Provide the [x, y] coordinate of the cell's center where the given text is located.  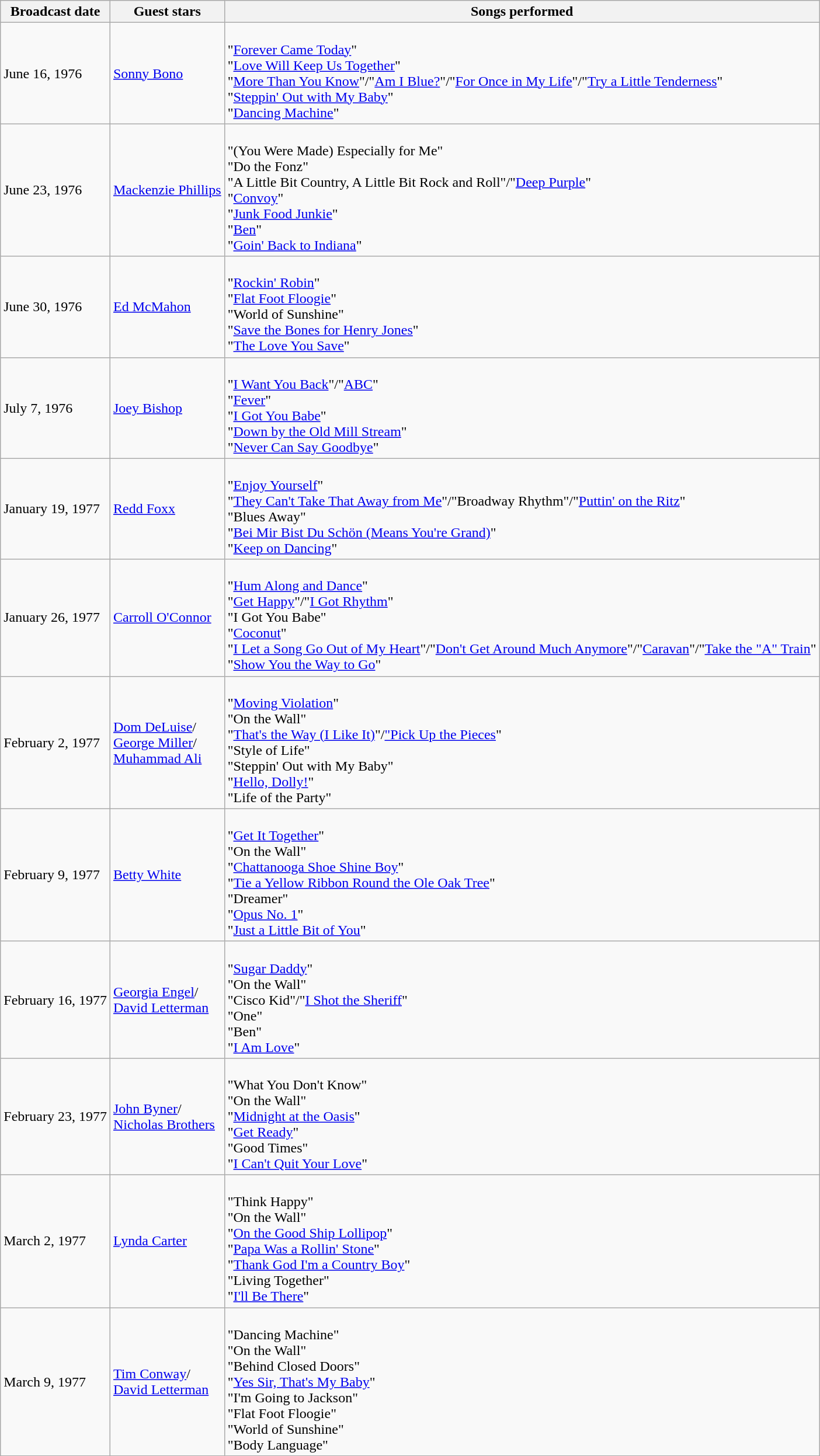
Betty White [167, 875]
Joey Bishop [167, 407]
June 30, 1976 [55, 307]
February 2, 1977 [55, 743]
Guest stars [167, 12]
January 19, 1977 [55, 509]
John Byner/Nicholas Brothers [167, 1116]
March 9, 1977 [55, 1382]
"What You Don't Know" "On the Wall" "Midnight at the Oasis" "Get Ready" "Good Times" "I Can't Quit Your Love" [522, 1116]
June 16, 1976 [55, 74]
Redd Foxx [167, 509]
March 2, 1977 [55, 1241]
June 23, 1976 [55, 190]
"Think Happy" "On the Wall" "On the Good Ship Lollipop" "Papa Was a Rollin' Stone" "Thank God I'm a Country Boy" "Living Together" "I'll Be There" [522, 1241]
Sonny Bono [167, 74]
July 7, 1976 [55, 407]
Dom DeLuise/George Miller/ Muhammad Ali [167, 743]
Ed McMahon [167, 307]
February 23, 1977 [55, 1116]
Broadcast date [55, 12]
"I Want You Back"/"ABC" "Fever" "I Got You Babe" "Down by the Old Mill Stream" "Never Can Say Goodbye" [522, 407]
"Rockin' Robin" "Flat Foot Floogie" "World of Sunshine" "Save the Bones for Henry Jones" "The Love You Save" [522, 307]
February 16, 1977 [55, 999]
Mackenzie Phillips [167, 190]
February 9, 1977 [55, 875]
"Sugar Daddy" "On the Wall" "Cisco Kid"/"I Shot the Sheriff" "One" "Ben" "I Am Love" [522, 999]
January 26, 1977 [55, 618]
Lynda Carter [167, 1241]
Tim Conway/David Letterman [167, 1382]
Georgia Engel/David Letterman [167, 999]
Songs performed [522, 12]
Carroll O'Connor [167, 618]
